Locate the cell with the specified text and output its [X, Y] center coordinate. 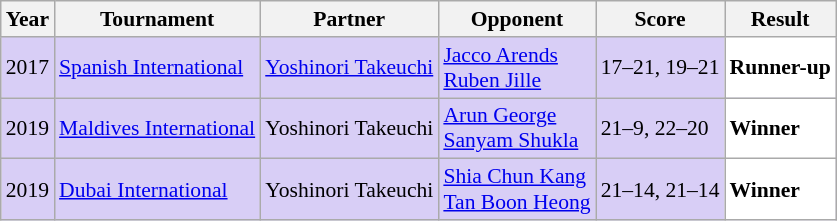
21–9, 22–20 [660, 128]
Opponent [516, 19]
Arun George Sanyam Shukla [516, 128]
Tournament [157, 19]
Shia Chun Kang Tan Boon Heong [516, 190]
21–14, 21–14 [660, 190]
Year [28, 19]
2017 [28, 68]
Result [780, 19]
Spanish International [157, 68]
17–21, 19–21 [660, 68]
Score [660, 19]
Runner-up [780, 68]
Dubai International [157, 190]
Maldives International [157, 128]
Jacco Arends Ruben Jille [516, 68]
Partner [349, 19]
